Output the [x, y] coordinate of the center of the cell containing the given text.  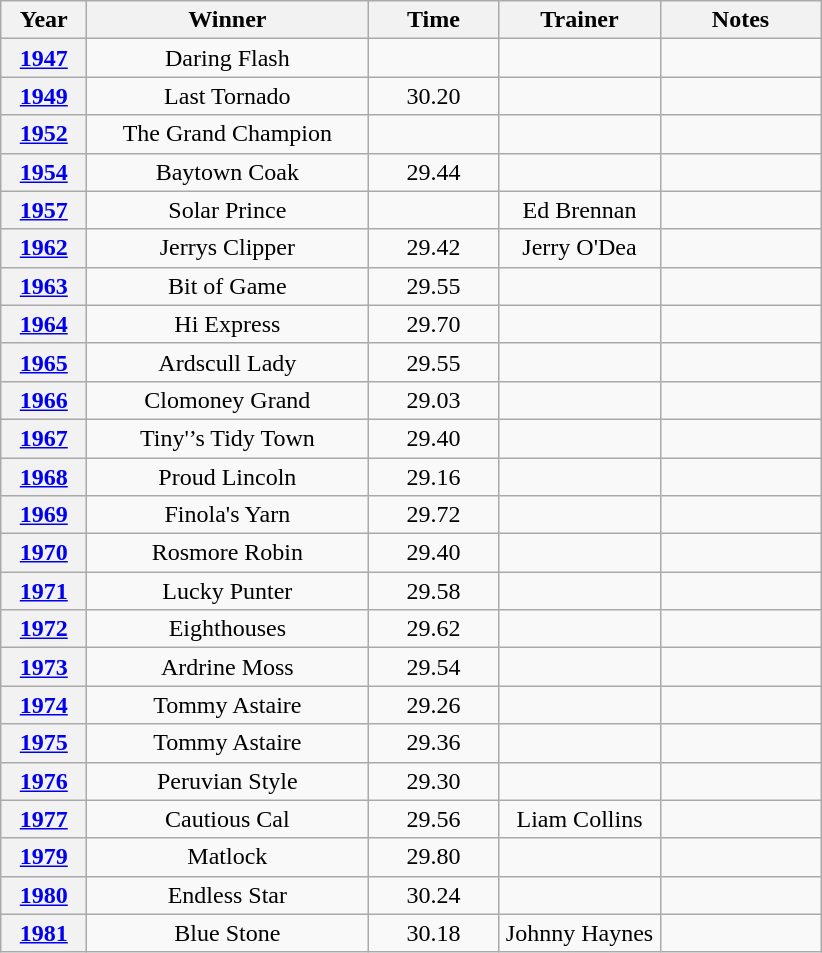
The Grand Champion [228, 134]
1969 [44, 515]
Eighthouses [228, 629]
Endless Star [228, 895]
1957 [44, 210]
Lucky Punter [228, 591]
Last Tornado [228, 96]
Notes [740, 20]
1979 [44, 857]
Matlock [228, 857]
1973 [44, 667]
29.44 [434, 172]
1965 [44, 362]
29.42 [434, 248]
Trainer [580, 20]
30.18 [434, 933]
Johnny Haynes [580, 933]
29.26 [434, 705]
1974 [44, 705]
Ardrine Moss [228, 667]
Bit of Game [228, 286]
29.72 [434, 515]
1952 [44, 134]
1954 [44, 172]
Proud Lincoln [228, 477]
1976 [44, 781]
29.16 [434, 477]
1947 [44, 58]
Cautious Cal [228, 819]
Jerrys Clipper [228, 248]
1962 [44, 248]
Ardscull Lady [228, 362]
29.03 [434, 400]
30.24 [434, 895]
1975 [44, 743]
29.30 [434, 781]
Tiny'’s Tidy Town [228, 438]
29.56 [434, 819]
29.58 [434, 591]
1966 [44, 400]
Baytown Coak [228, 172]
Liam Collins [580, 819]
Daring Flash [228, 58]
1971 [44, 591]
Solar Prince [228, 210]
1964 [44, 324]
1968 [44, 477]
Hi Express [228, 324]
Jerry O'Dea [580, 248]
29.54 [434, 667]
29.70 [434, 324]
29.80 [434, 857]
Clomoney Grand [228, 400]
Time [434, 20]
1977 [44, 819]
1963 [44, 286]
Peruvian Style [228, 781]
Finola's Yarn [228, 515]
Blue Stone [228, 933]
30.20 [434, 96]
Ed Brennan [580, 210]
Winner [228, 20]
1980 [44, 895]
1949 [44, 96]
Rosmore Robin [228, 553]
29.62 [434, 629]
Year [44, 20]
1967 [44, 438]
1970 [44, 553]
1981 [44, 933]
29.36 [434, 743]
1972 [44, 629]
